Scan for the cell matching the given text and deliver its [X, Y] coordinate at center. 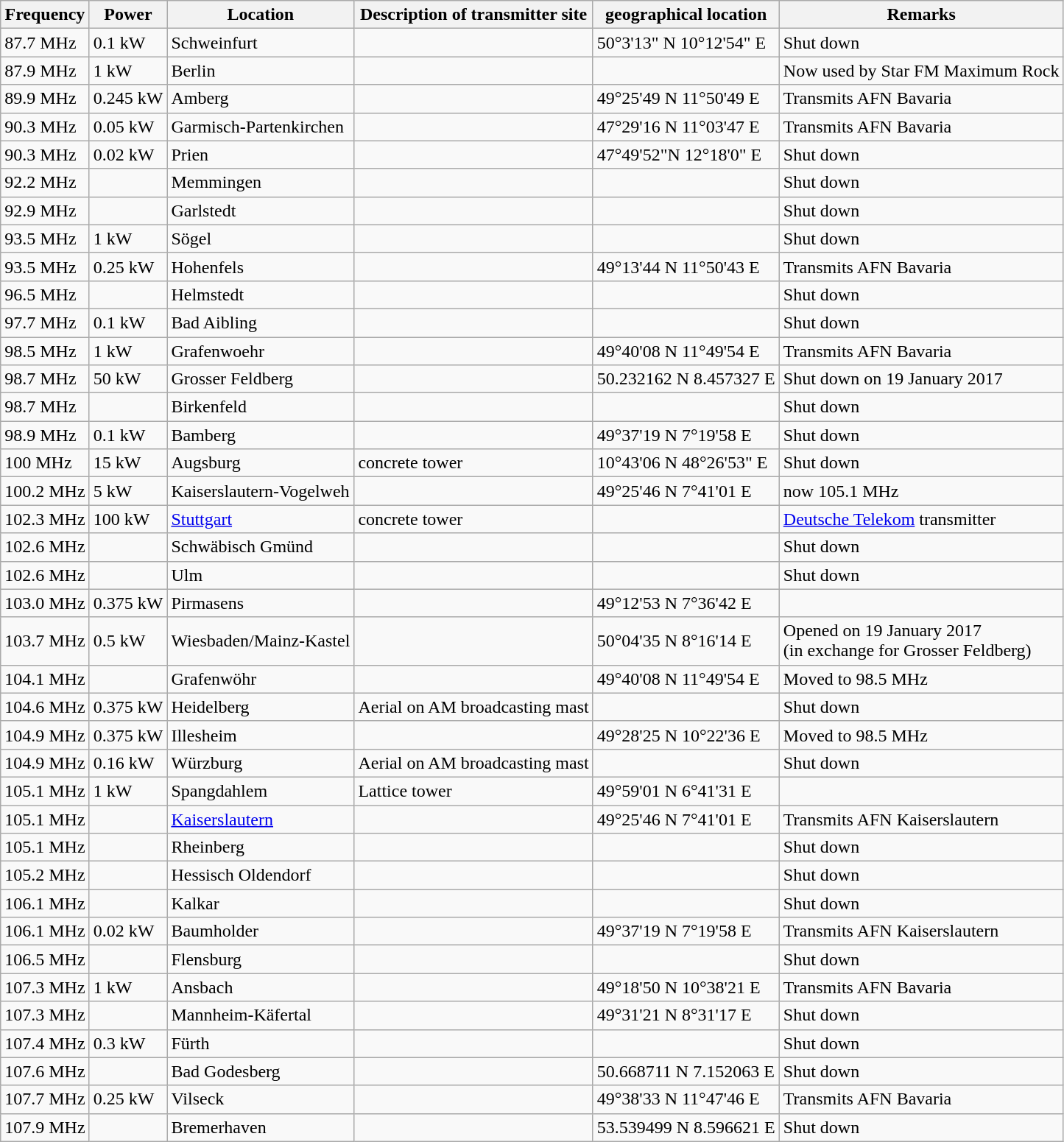
50.668711 N 7.152063 E [686, 1071]
Baumholder [261, 931]
49°18'50 N 10°38'21 E [686, 987]
Garlstedt [261, 211]
Remarks [921, 15]
92.2 MHz [45, 183]
87.7 MHz [45, 43]
87.9 MHz [45, 71]
50°04'35 N 8°16'14 E [686, 641]
Würzburg [261, 763]
Hohenfels [261, 267]
Heidelberg [261, 707]
Schweinfurt [261, 43]
106.5 MHz [45, 959]
105.2 MHz [45, 875]
50.232162 N 8.457327 E [686, 379]
Spangdahlem [261, 791]
47°49'52"N 12°18'0" E [686, 155]
Deutsche Telekom transmitter [921, 519]
0.3 kW [128, 1043]
Birkenfeld [261, 407]
100.2 MHz [45, 491]
Bad Godesberg [261, 1071]
0.05 kW [128, 127]
Berlin [261, 71]
0.16 kW [128, 763]
Prien [261, 155]
Kaiserslautern [261, 820]
10°43'06 N 48°26'53" E [686, 463]
Illesheim [261, 735]
Vilseck [261, 1099]
Kaiserslautern-Vogelweh [261, 491]
98.9 MHz [45, 435]
100 MHz [45, 463]
Location [261, 15]
107.6 MHz [45, 1071]
Grosser Feldberg [261, 379]
5 kW [128, 491]
Schwäbisch Gmünd [261, 547]
0.245 kW [128, 99]
15 kW [128, 463]
107.9 MHz [45, 1127]
49°59'01 N 6°41'31 E [686, 791]
Fürth [261, 1043]
Mannheim-Käfertal [261, 1015]
Lattice tower [473, 791]
Description of transmitter site [473, 15]
104.6 MHz [45, 707]
Augsburg [261, 463]
Memmingen [261, 183]
98.5 MHz [45, 351]
Garmisch-Partenkirchen [261, 127]
49°25'49 N 11°50'49 E [686, 99]
47°29'16 N 11°03'47 E [686, 127]
Kalkar [261, 903]
Opened on 19 January 2017(in exchange for Grosser Feldberg) [921, 641]
49°13'44 N 11°50'43 E [686, 267]
Bad Aibling [261, 322]
Wiesbaden/Mainz-Kastel [261, 641]
50 kW [128, 379]
53.539499 N 8.596621 E [686, 1127]
Bremerhaven [261, 1127]
97.7 MHz [45, 322]
Pirmasens [261, 603]
100 kW [128, 519]
103.0 MHz [45, 603]
Flensburg [261, 959]
Power [128, 15]
49°12'53 N 7°36'42 E [686, 603]
49°28'25 N 10°22'36 E [686, 735]
104.1 MHz [45, 679]
103.7 MHz [45, 641]
49°38'33 N 11°47'46 E [686, 1099]
Bamberg [261, 435]
96.5 MHz [45, 295]
geographical location [686, 15]
Sögel [261, 239]
Now used by Star FM Maximum Rock [921, 71]
Amberg [261, 99]
Hessisch Oldendorf [261, 875]
92.9 MHz [45, 211]
Shut down on 19 January 2017 [921, 379]
50°3'13" N 10°12'54" E [686, 43]
0.5 kW [128, 641]
Grafenwoehr [261, 351]
89.9 MHz [45, 99]
Rheinberg [261, 847]
Stuttgart [261, 519]
now 105.1 MHz [921, 491]
107.7 MHz [45, 1099]
49°31'21 N 8°31'17 E [686, 1015]
Frequency [45, 15]
Helmstedt [261, 295]
Grafenwöhr [261, 679]
102.3 MHz [45, 519]
107.4 MHz [45, 1043]
Ulm [261, 575]
Ansbach [261, 987]
